Capture the cell that displays the provided text and extract its (X, Y) central coordinate. 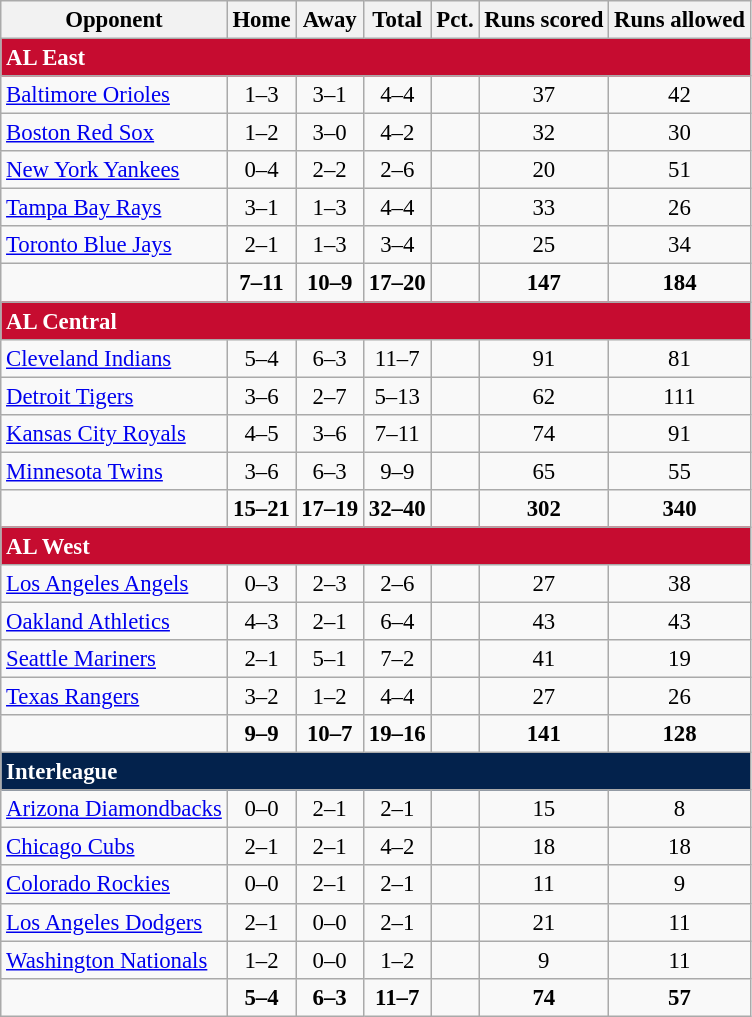
32–40 (397, 509)
6–4 (397, 621)
0–3 (262, 584)
Boston Red Sox (114, 133)
141 (544, 734)
Detroit Tigers (114, 396)
128 (680, 734)
4–3 (262, 621)
2–3 (330, 584)
21 (544, 922)
302 (544, 509)
New York Yankees (114, 170)
340 (680, 509)
Los Angeles Dodgers (114, 922)
57 (680, 997)
Total (397, 20)
Los Angeles Angels (114, 584)
AL East (376, 58)
Pct. (455, 20)
Cleveland Indians (114, 358)
10–9 (330, 283)
Colorado Rockies (114, 885)
Texas Rangers (114, 697)
10–7 (330, 734)
0–4 (262, 170)
184 (680, 283)
32 (544, 133)
37 (544, 95)
AL West (376, 546)
147 (544, 283)
Minnesota Twins (114, 471)
3–0 (330, 133)
19 (680, 659)
20 (544, 170)
7–2 (397, 659)
30 (680, 133)
17–19 (330, 509)
15–21 (262, 509)
41 (544, 659)
2–7 (330, 396)
3–4 (397, 245)
Washington Nationals (114, 960)
25 (544, 245)
Interleague (376, 772)
15 (544, 809)
55 (680, 471)
AL Central (376, 321)
Opponent (114, 20)
Runs scored (544, 20)
5–1 (330, 659)
Seattle Mariners (114, 659)
Baltimore Orioles (114, 95)
2–2 (330, 170)
Toronto Blue Jays (114, 245)
111 (680, 396)
34 (680, 245)
33 (544, 208)
17–20 (397, 283)
65 (544, 471)
19–16 (397, 734)
Home (262, 20)
62 (544, 396)
38 (680, 584)
Chicago Cubs (114, 847)
5–13 (397, 396)
Kansas City Royals (114, 433)
Tampa Bay Rays (114, 208)
Arizona Diamondbacks (114, 809)
Runs allowed (680, 20)
4–5 (262, 433)
Away (330, 20)
3–2 (262, 697)
81 (680, 358)
51 (680, 170)
42 (680, 95)
Oakland Athletics (114, 621)
8 (680, 809)
